Return the [X, Y] coordinate for the center point of the cell that contains the specified text.  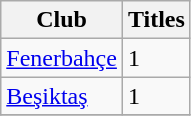
Beşiktaş [62, 96]
Titles [156, 20]
Fenerbahçe [62, 58]
Club [62, 20]
